Capture the cell that displays the provided text and extract its [X, Y] central coordinate. 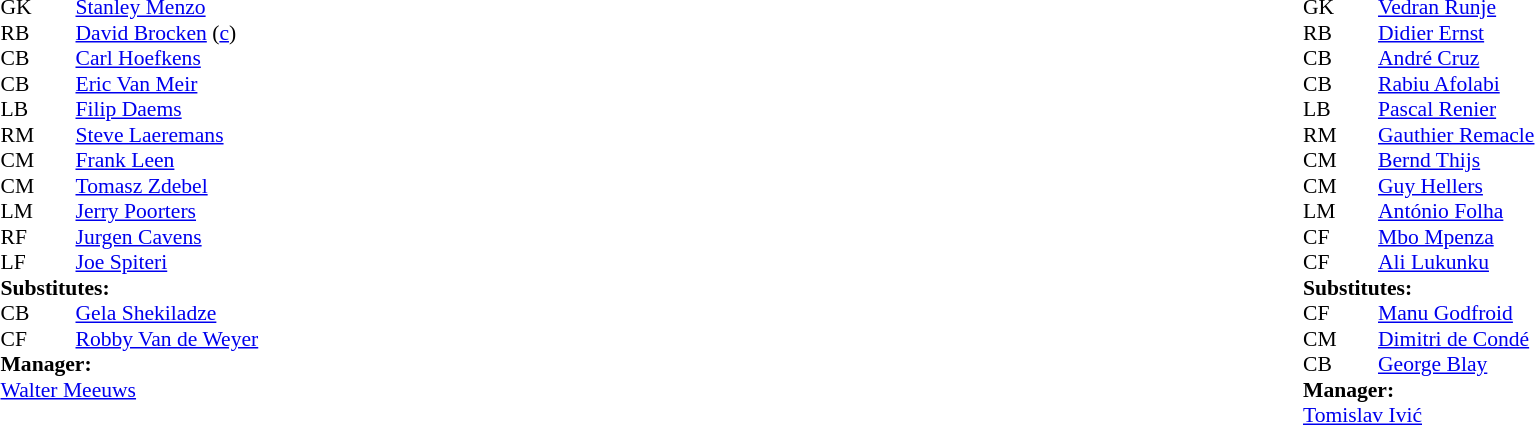
André Cruz [1456, 59]
Bernd Thijs [1456, 161]
Dimitri de Condé [1456, 339]
Manu Godfroid [1456, 313]
Walter Meeuws [129, 390]
Pascal Renier [1456, 109]
Steve Laeremans [168, 135]
Jurgen Cavens [168, 237]
Carl Hoefkens [168, 59]
Filip Daems [168, 109]
LF [19, 263]
Eric Van Meir [168, 84]
António Folha [1456, 211]
RF [19, 237]
Didier Ernst [1456, 33]
David Brocken (c) [168, 33]
Guy Hellers [1456, 186]
Frank Leen [168, 161]
Gauthier Remacle [1456, 135]
Gela Shekiladze [168, 313]
Jerry Poorters [168, 211]
Tomasz Zdebel [168, 186]
Robby Van de Weyer [168, 339]
Joe Spiteri [168, 263]
Rabiu Afolabi [1456, 84]
George Blay [1456, 365]
Mbo Mpenza [1456, 237]
Ali Lukunku [1456, 263]
